Return [X, Y] of the center of cell containing provided text 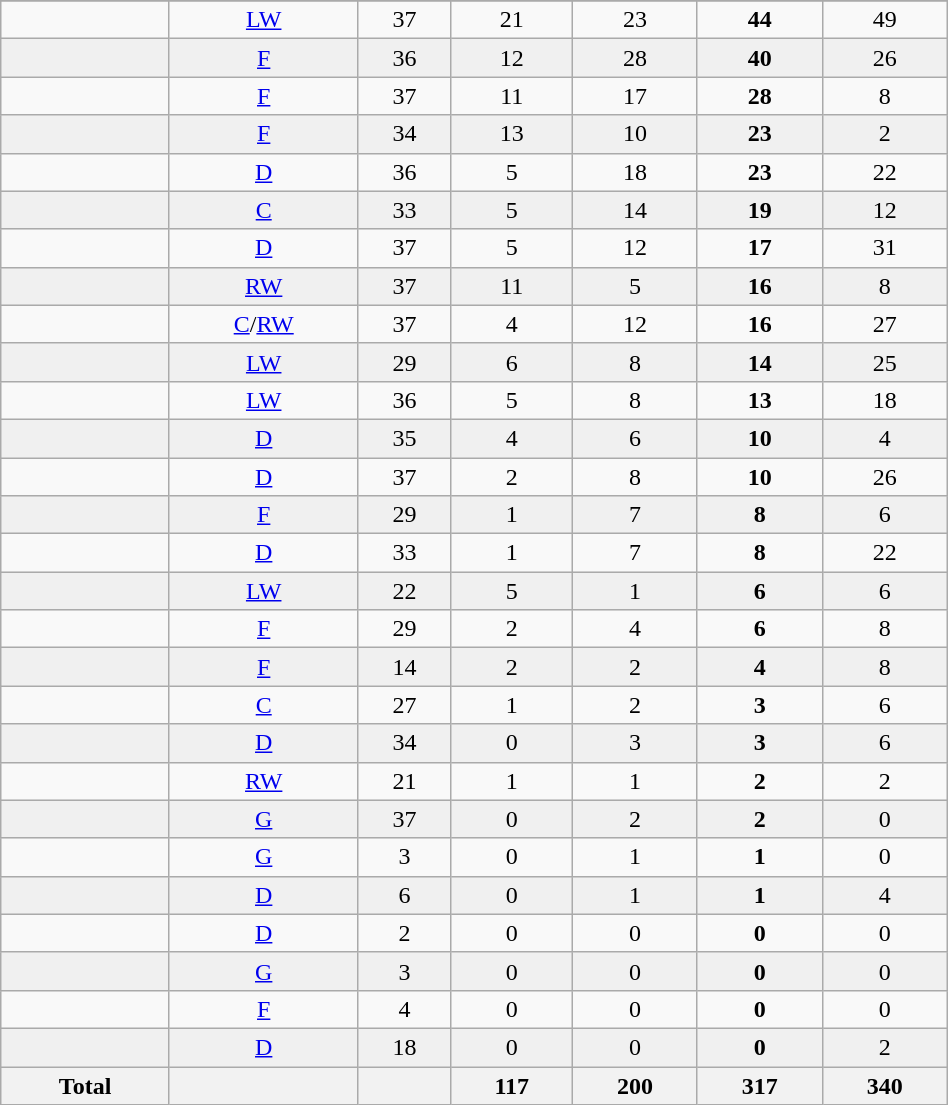
Total [86, 1085]
19 [760, 210]
117 [512, 1085]
40 [760, 58]
25 [884, 362]
340 [884, 1085]
200 [634, 1085]
317 [760, 1085]
C/RW [264, 324]
44 [760, 20]
35 [404, 438]
49 [884, 20]
31 [884, 248]
